For the text-containing cell, return its midpoint in (X, Y) coordinate format. 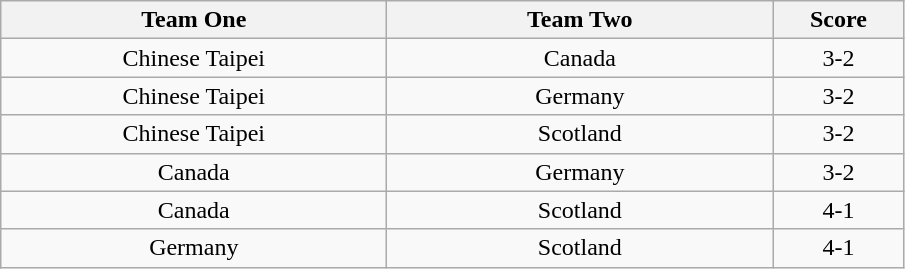
Team Two (580, 20)
Team One (194, 20)
Score (838, 20)
